Provide the [x, y] coordinate of the cell's center where the given text is located.  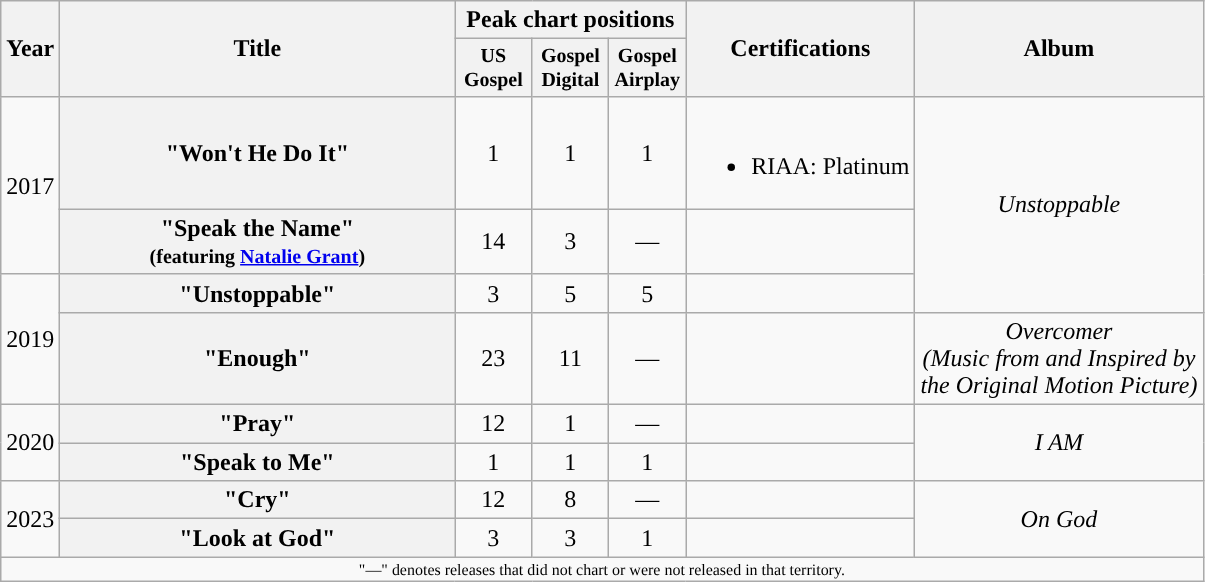
On God [1059, 519]
"Unstoppable" [258, 293]
I AM [1059, 443]
14 [494, 242]
Gospel Airplay [648, 68]
Unstoppable [1059, 204]
2020 [30, 443]
Overcomer(Music from and Inspired bythe Original Motion Picture) [1059, 358]
US Gospel [494, 68]
"Look at God" [258, 538]
2017 [30, 185]
Album [1059, 49]
Gospel Digital [570, 68]
"—" denotes releases that did not chart or were not released in that territory. [602, 569]
Year [30, 49]
2019 [30, 339]
"Cry" [258, 500]
"Speak the Name"(featuring Natalie Grant) [258, 242]
"Pray" [258, 424]
Certifications [800, 49]
RIAA: Platinum [800, 152]
2023 [30, 519]
Title [258, 49]
23 [494, 358]
"Enough" [258, 358]
Peak chart positions [570, 20]
"Speak to Me" [258, 462]
11 [570, 358]
8 [570, 500]
"Won't He Do It" [258, 152]
